Search for the cell housing the specified text and yield its [X, Y] center coordinate. 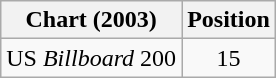
15 [229, 58]
Chart (2003) [92, 20]
Position [229, 20]
US Billboard 200 [92, 58]
